Capture the cell that displays the provided text and extract its [X, Y] central coordinate. 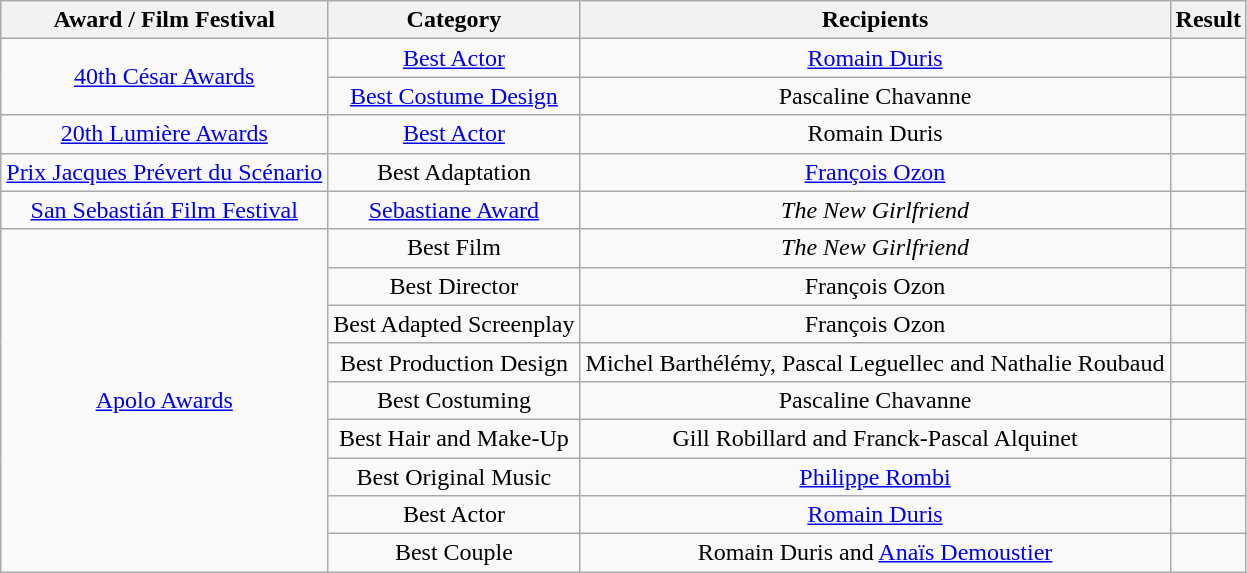
Romain Duris and Anaïs Demoustier [875, 553]
Best Couple [454, 553]
Best Costuming [454, 400]
40th César Awards [164, 77]
Best Production Design [454, 362]
Sebastiane Award [454, 210]
Philippe Rombi [875, 477]
Best Hair and Make-Up [454, 438]
Best Adapted Screenplay [454, 324]
San Sebastián Film Festival [164, 210]
20th Lumière Awards [164, 134]
Award / Film Festival [164, 20]
Best Original Music [454, 477]
Best Director [454, 286]
Category [454, 20]
Gill Robillard and Franck-Pascal Alquinet [875, 438]
Result [1208, 20]
Recipients [875, 20]
Prix Jacques Prévert du Scénario [164, 172]
Best Costume Design [454, 96]
Best Film [454, 248]
Best Adaptation [454, 172]
Michel Barthélémy, Pascal Leguellec and Nathalie Roubaud [875, 362]
Apolo Awards [164, 400]
